Determine the [x, y] coordinate at the center of the cell enclosing the given text.  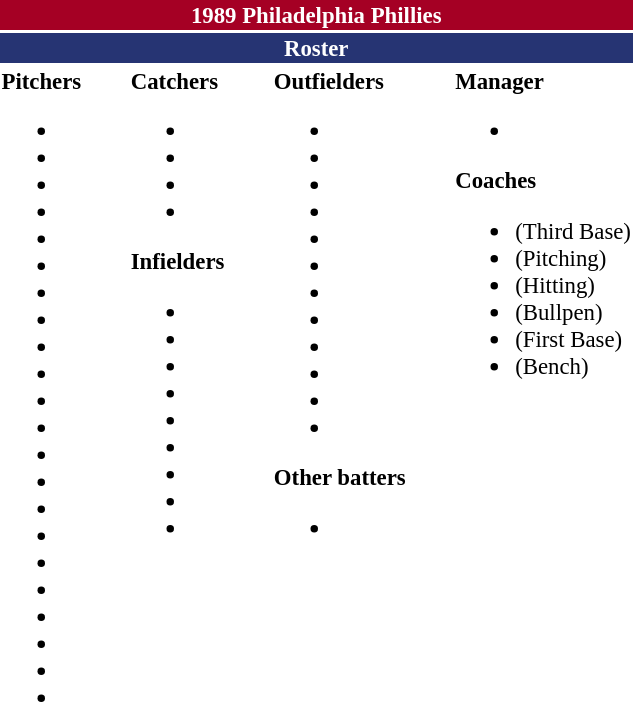
Roster [316, 48]
1989 Philadelphia Phillies [316, 15]
